Return the (X, Y) coordinate for the center point of the cell that contains the specified text.  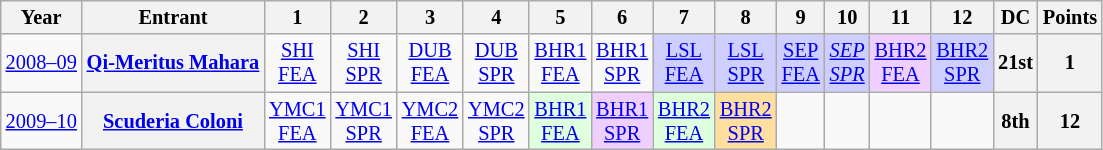
6 (622, 17)
LSLSPR (746, 63)
DUBSPR (496, 63)
2009–10 (42, 121)
SEPFEA (801, 63)
3 (430, 17)
11 (901, 17)
YMC1SPR (363, 121)
YMC1FEA (297, 121)
21st (1016, 63)
DUBFEA (430, 63)
Qi-Meritus Mahara (173, 63)
Year (42, 17)
5 (560, 17)
SHISPR (363, 63)
7 (684, 17)
Points (1070, 17)
8 (746, 17)
Entrant (173, 17)
8th (1016, 121)
SEPSPR (848, 63)
10 (848, 17)
4 (496, 17)
Scuderia Coloni (173, 121)
2 (363, 17)
LSLFEA (684, 63)
YMC2FEA (430, 121)
2008–09 (42, 63)
YMC2SPR (496, 121)
DC (1016, 17)
SHIFEA (297, 63)
9 (801, 17)
